For the text-containing cell, return its midpoint in (x, y) coordinate format. 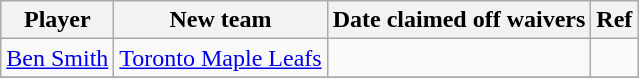
Date claimed off waivers (459, 20)
Toronto Maple Leafs (220, 58)
Player (58, 20)
Ref (614, 20)
New team (220, 20)
Ben Smith (58, 58)
